Search for the cell housing the specified text and yield its (X, Y) center coordinate. 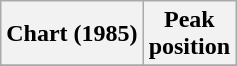
Chart (1985) (72, 34)
Peakposition (189, 34)
